Scan for the cell matching the given text and deliver its [x, y] coordinate at center. 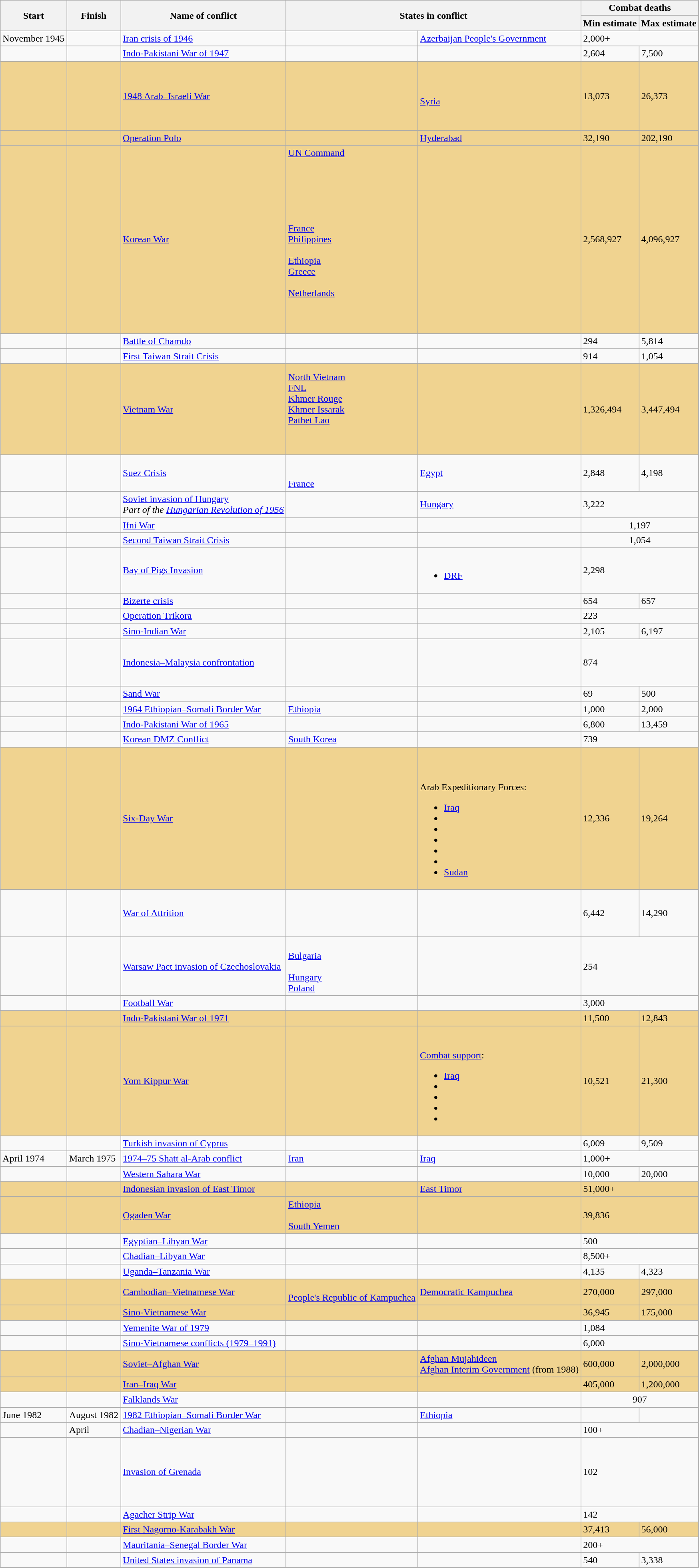
Yom Kippur War [204, 1081]
739 [640, 739]
2,848 [610, 473]
297,000 [669, 1292]
175,000 [669, 1313]
Indonesian invasion of East Timor [204, 1189]
Hungary [499, 504]
Sand War [204, 694]
Mauritania–Senegal Border War [204, 1545]
36,945 [610, 1313]
654 [610, 601]
2,298 [640, 571]
5,814 [669, 341]
States in conflict [433, 16]
Indo-Pakistani War of 1965 [204, 724]
2,604 [610, 54]
Iran crisis of 1946 [204, 38]
270,000 [610, 1292]
11,500 [610, 1018]
Cambodian–Vietnamese War [204, 1292]
200+ [640, 1545]
102 [640, 1472]
Operation Trikora [204, 616]
Invasion of Grenada [204, 1472]
21,300 [669, 1081]
32,190 [610, 138]
56,000 [669, 1530]
March 1975 [94, 1159]
Indo-Pakistani War of 1947 [204, 54]
Second Taiwan Strait Crisis [204, 540]
Uganda–Tanzania War [204, 1271]
November 1945 [34, 38]
South Korea [352, 739]
Sino-Indian War [204, 631]
1982 Ethiopian–Somali Border War [204, 1415]
Battle of Chamdo [204, 341]
37,413 [610, 1530]
9,509 [669, 1144]
600,000 [610, 1364]
1,000 [610, 709]
907 [640, 1399]
405,000 [610, 1384]
1,000+ [640, 1159]
Finish [94, 16]
War of Attrition [204, 913]
142 [640, 1514]
Chadian–Libyan War [204, 1256]
North Vietnam FNL Khmer Rouge Khmer Issarak Pathet Lao [352, 409]
Combat support: Iraq [499, 1081]
100+ [640, 1430]
France [352, 473]
3,338 [669, 1560]
6,800 [610, 724]
914 [610, 356]
6,197 [669, 631]
Agacher Strip War [204, 1514]
2,000 [669, 709]
Hyderabad [499, 138]
254 [640, 966]
Min estimate [610, 23]
1974–75 Shatt al-Arab conflict [204, 1159]
6,000 [640, 1343]
Indo-Pakistani War of 1971 [204, 1018]
1,326,494 [610, 409]
East Timor [499, 1189]
Afghan Mujahideen Afghan Interim Government (from 1988) [499, 1364]
39,836 [640, 1215]
Ifni War [204, 525]
DRF [499, 571]
3,447,494 [669, 409]
Operation Polo [204, 138]
Sino-Vietnamese War [204, 1313]
874 [640, 663]
Combat deaths [640, 8]
Iraq [499, 1159]
Warsaw Pact invasion of Czechoslovakia [204, 966]
294 [610, 341]
4,323 [669, 1271]
1964 Ethiopian–Somali Border War [204, 709]
6,009 [610, 1144]
April 1974 [34, 1159]
Egypt [499, 473]
14,290 [669, 913]
1,200,000 [669, 1384]
20,000 [669, 1174]
June 1982 [34, 1415]
Iran–Iraq War [204, 1384]
12,336 [610, 818]
2,568,927 [610, 239]
Vietnam War [204, 409]
Western Sahara War [204, 1174]
Bizerte crisis [204, 601]
Korean War [204, 239]
2,105 [610, 631]
13,073 [610, 96]
Turkish invasion of Cyprus [204, 1144]
19,264 [669, 818]
First Taiwan Strait Crisis [204, 356]
Syria [499, 96]
Soviet invasion of HungaryPart of the Hungarian Revolution of 1956 [204, 504]
Ethiopia South Yemen [352, 1215]
Democratic Kampuchea [499, 1292]
First Nagorno-Karabakh War [204, 1530]
Yemenite War of 1979 [204, 1328]
Egyptian–Libyan War [204, 1241]
United States invasion of Panama [204, 1560]
Soviet–Afghan War [204, 1364]
Bay of Pigs Invasion [204, 571]
12,843 [669, 1018]
People's Republic of Kampuchea [352, 1292]
6,442 [610, 913]
Indonesia–Malaysia confrontation [204, 663]
Start [34, 16]
657 [669, 601]
1948 Arab–Israeli War [204, 96]
Iran [352, 1159]
1,084 [640, 1328]
4,135 [610, 1271]
3,000 [640, 1003]
Falklands War [204, 1399]
3,222 [640, 504]
Bulgaria Hungary Poland [352, 966]
8,500+ [640, 1256]
26,373 [669, 96]
April [94, 1430]
202,190 [669, 138]
Ogaden War [204, 1215]
2,000,000 [669, 1364]
Korean DMZ Conflict [204, 739]
223 [640, 616]
Sino-Vietnamese conflicts (1979–1991) [204, 1343]
2,000+ [640, 38]
51,000+ [640, 1189]
Azerbaijan People's Government [499, 38]
Suez Crisis [204, 473]
10,000 [610, 1174]
4,096,927 [669, 239]
7,500 [669, 54]
Name of conflict [204, 16]
13,459 [669, 724]
UN Command France Philippines Ethiopia Greece Netherlands [352, 239]
Max estimate [669, 23]
August 1982 [94, 1415]
540 [610, 1560]
69 [610, 694]
Football War [204, 1003]
Arab Expeditionary Forces: Iraq Sudan [499, 818]
1,197 [640, 525]
Chadian–Nigerian War [204, 1430]
4,198 [669, 473]
Six-Day War [204, 818]
10,521 [610, 1081]
